From the cell containing the given text, extract its center point as (X, Y) coordinate. 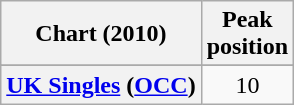
Peakposition (247, 34)
Chart (2010) (101, 34)
UK Singles (OCC) (101, 85)
10 (247, 85)
